Detect which cell encompasses the target text, then output its (x, y) center coordinate. 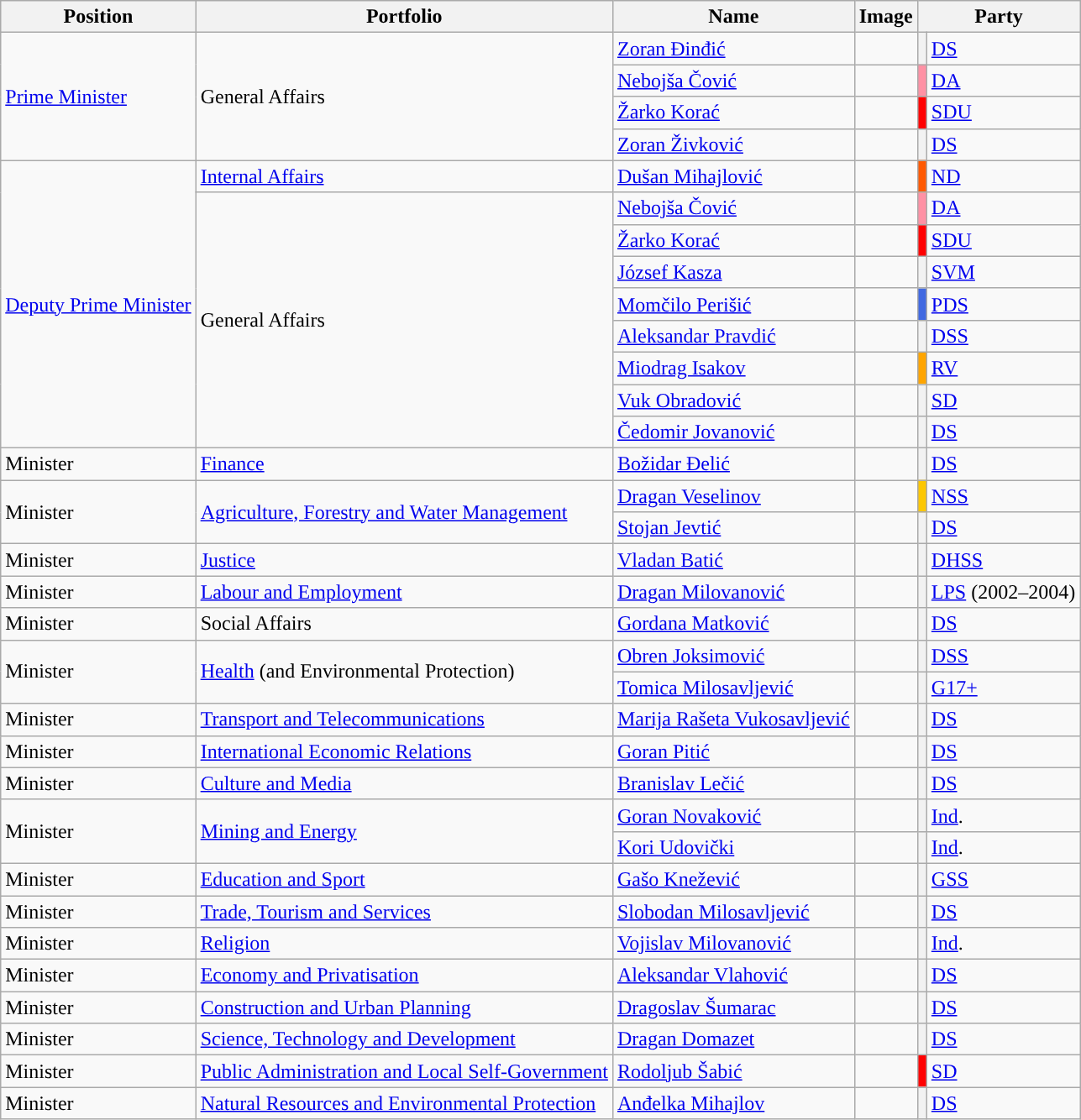
Deputy Prime Minister (98, 304)
Economy and Privatisation (404, 976)
G17+ (1003, 688)
PDS (1003, 304)
Dragan Milovanović (733, 592)
Health (and Environmental Protection) (404, 672)
Image (885, 17)
Dušan Mihajlović (733, 176)
Public Administration and Local Self-Government (404, 1071)
Goran Novaković (733, 815)
Dragan Domazet (733, 1039)
Mining and Energy (404, 831)
GSS (1003, 879)
Education and Sport (404, 879)
Agriculture, Forestry and Water Management (404, 512)
Gašo Knežević (733, 879)
International Economic Relations (404, 751)
RV (1003, 368)
Aleksandar Pravdić (733, 336)
Slobodan Milosavljević (733, 911)
Justice (404, 560)
Prime Minister (98, 97)
SVM (1003, 272)
Obren Joksimović (733, 656)
Gordana Matković (733, 624)
Miodrag Isakov (733, 368)
ND (1003, 176)
Marija Rašeta Vukosavljević (733, 720)
Natural Resources and Environmental Protection (404, 1103)
Aleksandar Vlahović (733, 976)
Position (98, 17)
Social Affairs (404, 624)
Zoran Đinđić (733, 49)
DHSS (1003, 560)
Party (998, 17)
Religion (404, 944)
NSS (1003, 496)
Portfolio (404, 17)
Božidar Đelić (733, 464)
Vladan Batić (733, 560)
Labour and Employment (404, 592)
Name (733, 17)
Rodoljub Šabić (733, 1071)
Tomica Milosavljević (733, 688)
Momčilo Perišić (733, 304)
Finance (404, 464)
Transport and Telecommunications (404, 720)
Science, Technology and Development (404, 1039)
Trade, Tourism and Services (404, 911)
Construction and Urban Planning (404, 1007)
Culture and Media (404, 783)
Dragan Veselinov (733, 496)
Internal Affairs (404, 176)
Dragoslav Šumarac (733, 1007)
LPS (2002–2004) (1003, 592)
Vuk Obradović (733, 400)
Čedomir Jovanović (733, 432)
Zoran Živković (733, 144)
Kori Udovički (733, 847)
Vojislav Milovanović (733, 944)
Branislav Lečić (733, 783)
József Kasza (733, 272)
Anđelka Mihajlov (733, 1103)
Stojan Jevtić (733, 528)
Goran Pitić (733, 751)
